Capture the cell that displays the provided text and extract its (X, Y) central coordinate. 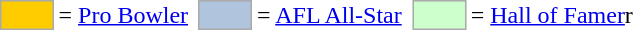
= AFL All-Star (330, 15)
= Pro Bowler (124, 15)
